Search for the cell housing the specified text and yield its [x, y] center coordinate. 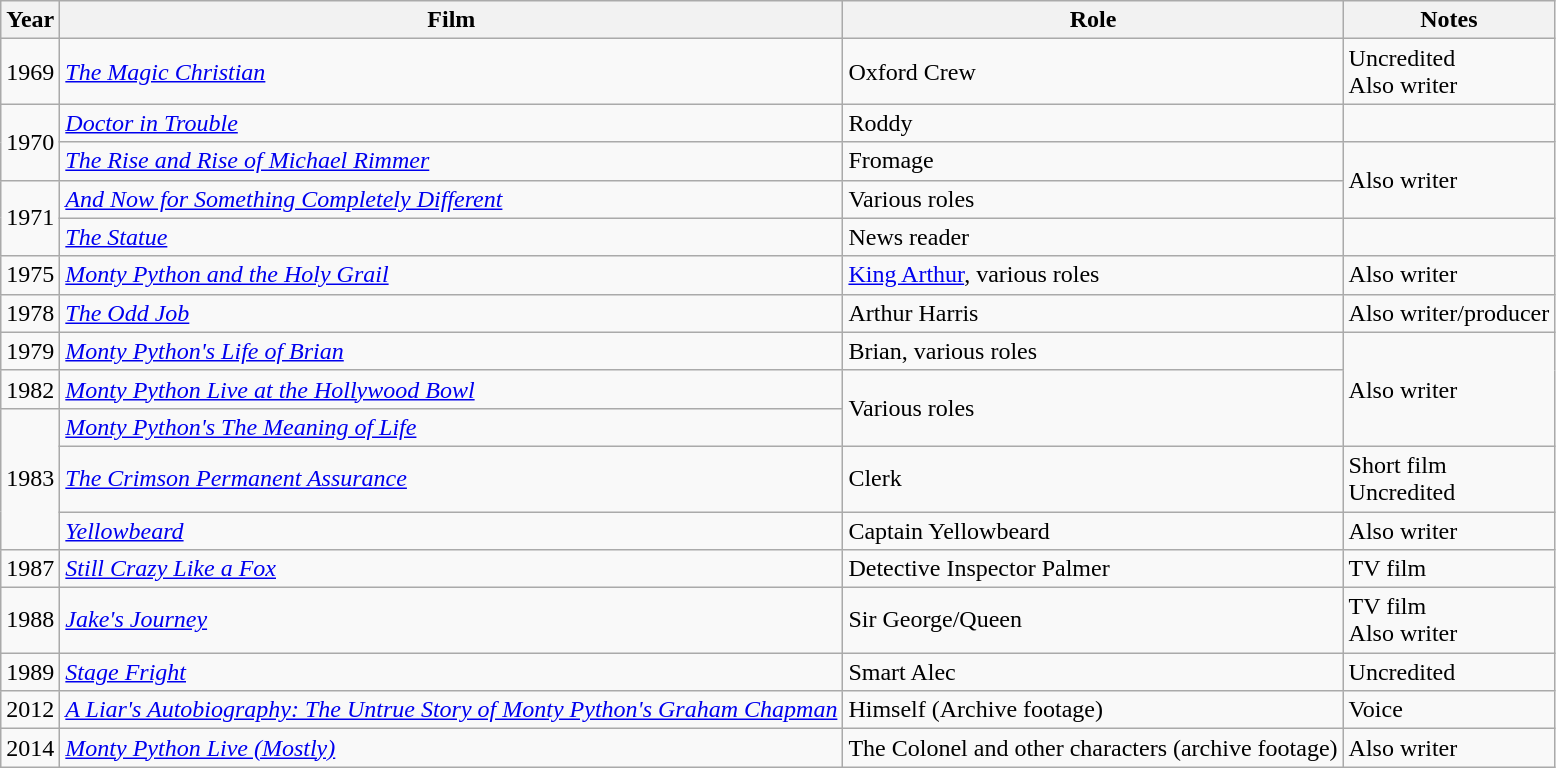
A Liar's Autobiography: The Untrue Story of Monty Python's Graham Chapman [452, 710]
Brian, various roles [1093, 351]
2012 [30, 710]
2014 [30, 748]
1969 [30, 72]
Himself (Archive footage) [1093, 710]
1982 [30, 389]
1988 [30, 620]
Monty Python's The Meaning of Life [452, 427]
1979 [30, 351]
Film [452, 20]
Captain Yellowbeard [1093, 531]
Sir George/Queen [1093, 620]
Smart Alec [1093, 672]
1978 [30, 313]
Jake's Journey [452, 620]
News reader [1093, 237]
Monty Python and the Holy Grail [452, 275]
UncreditedAlso writer [1449, 72]
1987 [30, 569]
1975 [30, 275]
Oxford Crew [1093, 72]
King Arthur, various roles [1093, 275]
Notes [1449, 20]
The Magic Christian [452, 72]
TV filmAlso writer [1449, 620]
TV film [1449, 569]
Monty Python's Life of Brian [452, 351]
1989 [30, 672]
Stage Fright [452, 672]
The Crimson Permanent Assurance [452, 478]
Doctor in Trouble [452, 123]
Short filmUncredited [1449, 478]
Clerk [1093, 478]
Roddy [1093, 123]
1971 [30, 218]
The Rise and Rise of Michael Rimmer [452, 161]
Role [1093, 20]
1970 [30, 142]
The Statue [452, 237]
Voice [1449, 710]
Yellowbeard [452, 531]
Monty Python Live at the Hollywood Bowl [452, 389]
And Now for Something Completely Different [452, 199]
Monty Python Live (Mostly) [452, 748]
Fromage [1093, 161]
Also writer/producer [1449, 313]
Year [30, 20]
Detective Inspector Palmer [1093, 569]
Uncredited [1449, 672]
The Colonel and other characters (archive footage) [1093, 748]
1983 [30, 478]
The Odd Job [452, 313]
Arthur Harris [1093, 313]
Still Crazy Like a Fox [452, 569]
